Provide the (x, y) coordinate of the cell's center where the given text is located.  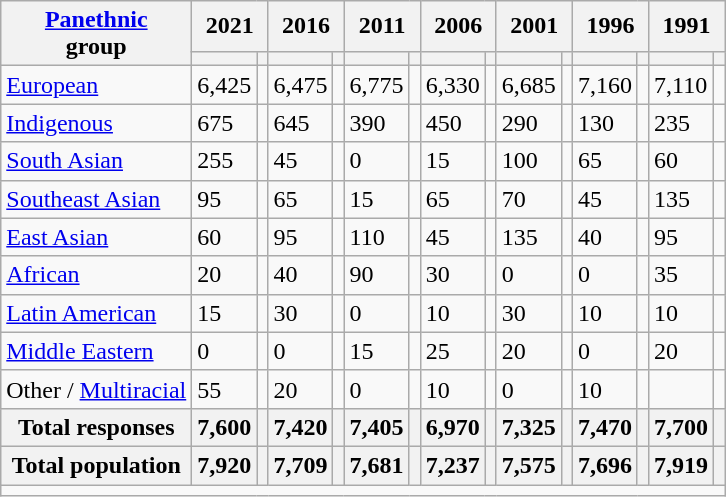
100 (528, 161)
7,700 (682, 427)
2016 (306, 26)
African (96, 275)
6,475 (300, 85)
Southeast Asian (96, 199)
70 (528, 199)
675 (224, 123)
South Asian (96, 161)
90 (376, 275)
2021 (230, 26)
7,237 (452, 465)
7,681 (376, 465)
Latin American (96, 313)
7,919 (682, 465)
7,420 (300, 427)
7,110 (682, 85)
7,575 (528, 465)
East Asian (96, 237)
7,600 (224, 427)
7,696 (604, 465)
450 (452, 123)
Indigenous (96, 123)
55 (224, 389)
Panethnicgroup (96, 34)
Other / Multiracial (96, 389)
645 (300, 123)
2011 (382, 26)
European (96, 85)
7,709 (300, 465)
130 (604, 123)
Total responses (96, 427)
1991 (687, 26)
Middle Eastern (96, 351)
7,325 (528, 427)
7,405 (376, 427)
6,685 (528, 85)
6,330 (452, 85)
25 (452, 351)
6,970 (452, 427)
235 (682, 123)
1996 (610, 26)
7,920 (224, 465)
110 (376, 237)
2006 (458, 26)
390 (376, 123)
7,470 (604, 427)
6,775 (376, 85)
6,425 (224, 85)
290 (528, 123)
7,160 (604, 85)
2001 (534, 26)
35 (682, 275)
Total population (96, 465)
255 (224, 161)
